Detect which cell encompasses the target text, then output its (X, Y) center coordinate. 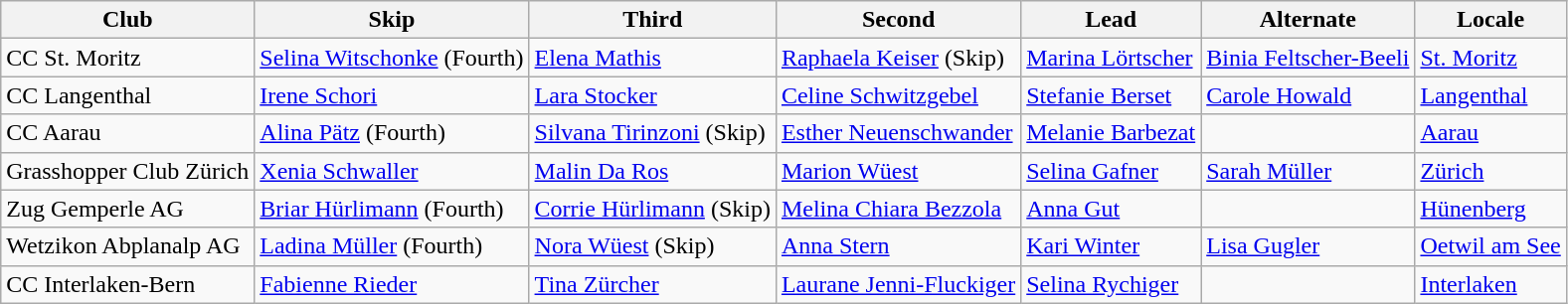
Marina Lörtscher (1112, 58)
CC Langenthal (127, 95)
Nora Wüest (Skip) (652, 246)
Selina Rychiger (1112, 284)
Silvana Tirinzoni (Skip) (652, 133)
Zürich (1490, 171)
Wetzikon Abplanalp AG (127, 246)
Ladina Müller (Fourth) (392, 246)
CC Interlaken-Bern (127, 284)
Hünenberg (1490, 209)
Langenthal (1490, 95)
Club (127, 20)
Sarah Müller (1308, 171)
Alternate (1308, 20)
Interlaken (1490, 284)
Locale (1490, 20)
Melina Chiara Bezzola (898, 209)
Anna Gut (1112, 209)
Kari Winter (1112, 246)
Fabienne Rieder (392, 284)
CC Aarau (127, 133)
Selina Gafner (1112, 171)
Xenia Schwaller (392, 171)
Marion Wüest (898, 171)
Melanie Barbezat (1112, 133)
Lara Stocker (652, 95)
Grasshopper Club Zürich (127, 171)
Alina Pätz (Fourth) (392, 133)
Stefanie Berset (1112, 95)
Third (652, 20)
Malin Da Ros (652, 171)
Anna Stern (898, 246)
Corrie Hürlimann (Skip) (652, 209)
Carole Howald (1308, 95)
CC St. Moritz (127, 58)
Lead (1112, 20)
Skip (392, 20)
Second (898, 20)
Oetwil am See (1490, 246)
Tina Zürcher (652, 284)
Briar Hürlimann (Fourth) (392, 209)
Elena Mathis (652, 58)
Lisa Gugler (1308, 246)
Celine Schwitzgebel (898, 95)
Selina Witschonke (Fourth) (392, 58)
Zug Gemperle AG (127, 209)
Aarau (1490, 133)
Binia Feltscher-Beeli (1308, 58)
Laurane Jenni-Fluckiger (898, 284)
Irene Schori (392, 95)
Raphaela Keiser (Skip) (898, 58)
Esther Neuenschwander (898, 133)
St. Moritz (1490, 58)
